Return the (X, Y) coordinate for the center point of the cell that contains the specified text.  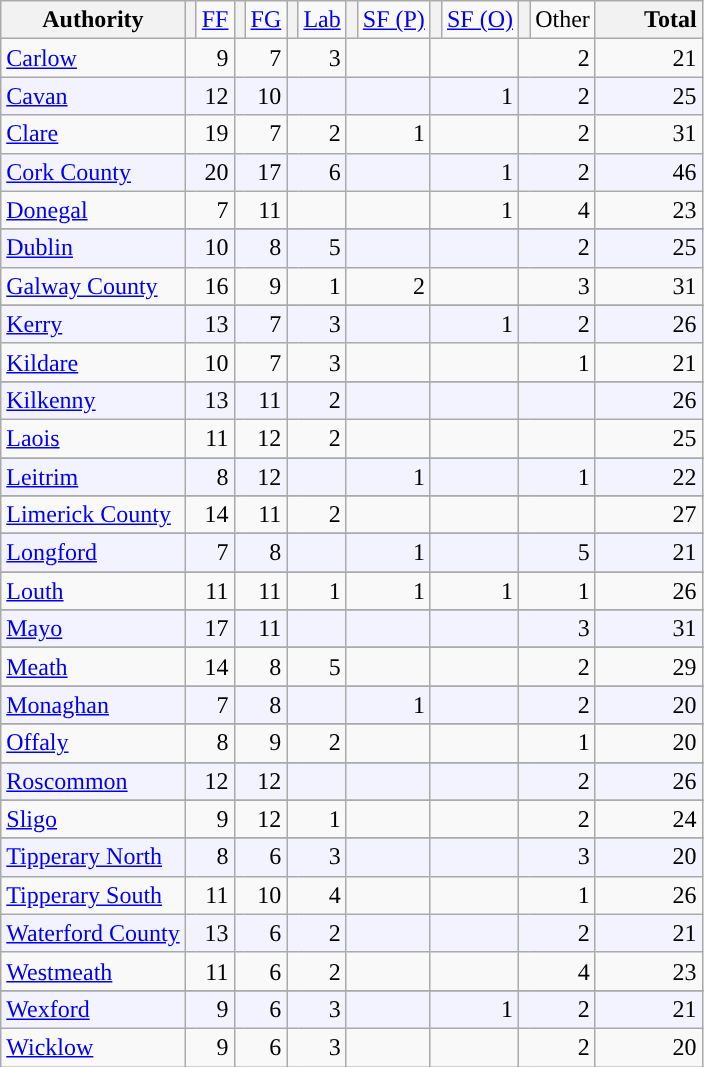
Meath (93, 667)
Cork County (93, 172)
Longford (93, 553)
Mayo (93, 629)
Monaghan (93, 705)
Sligo (93, 819)
27 (648, 515)
Galway County (93, 286)
Carlow (93, 58)
SF (P) (394, 20)
Louth (93, 591)
24 (648, 819)
Kilkenny (93, 400)
Tipperary South (93, 895)
Leitrim (93, 477)
Wicklow (93, 1047)
Offaly (93, 743)
Tipperary North (93, 857)
16 (210, 286)
SF (O) (480, 20)
FF (215, 20)
46 (648, 172)
Lab (322, 20)
Kildare (93, 362)
Wexford (93, 1009)
19 (210, 134)
FG (266, 20)
Waterford County (93, 933)
Laois (93, 438)
Kerry (93, 324)
Westmeath (93, 971)
Roscommon (93, 781)
29 (648, 667)
Authority (93, 20)
Cavan (93, 96)
Donegal (93, 210)
Dublin (93, 248)
Other (563, 20)
Total (648, 20)
Limerick County (93, 515)
22 (648, 477)
Clare (93, 134)
